Locate the cell with the specified text and output its (X, Y) center coordinate. 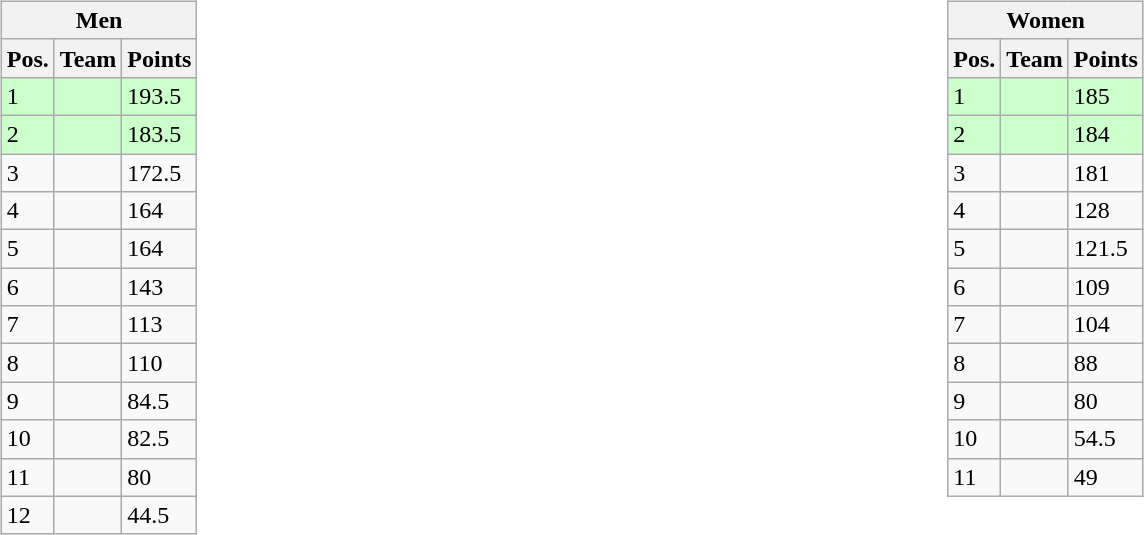
121.5 (1106, 249)
193.5 (160, 96)
128 (1106, 211)
143 (160, 287)
104 (1106, 325)
88 (1106, 363)
Women (1046, 20)
44.5 (160, 515)
49 (1106, 477)
181 (1106, 173)
184 (1106, 134)
185 (1106, 96)
84.5 (160, 401)
183.5 (160, 134)
54.5 (1106, 439)
109 (1106, 287)
110 (160, 363)
113 (160, 325)
12 (28, 515)
172.5 (160, 173)
Men (99, 20)
82.5 (160, 439)
